Find where the given text appears and provide that cell's center as [X, Y] coordinate. 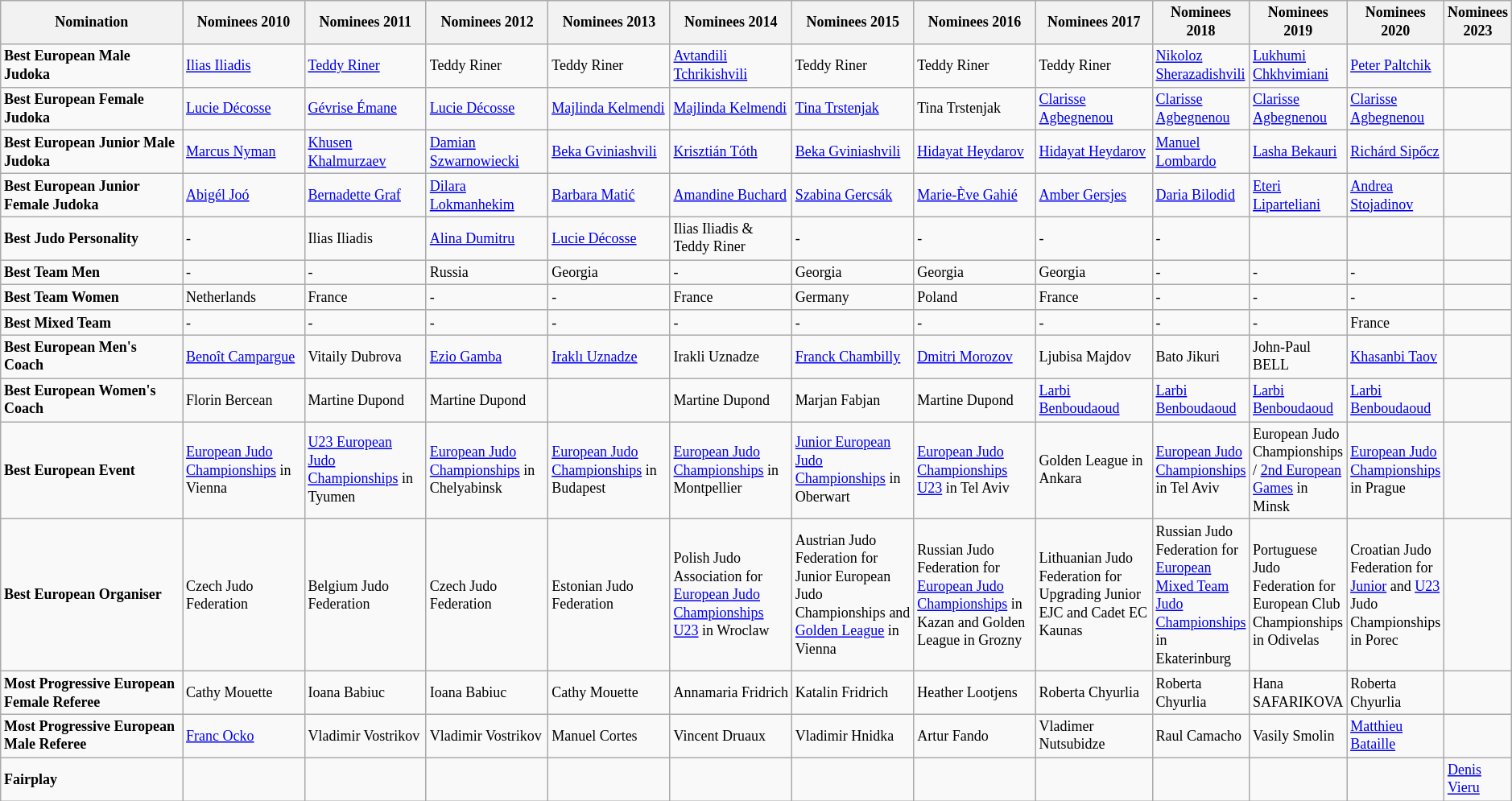
European Judo Championships in Vienna [243, 470]
Amber Gersjes [1093, 195]
Franc Ocko [243, 736]
Best Team Women [92, 298]
Vladimer Nutsubidze [1093, 736]
Lukhumi Chkhvimiani [1298, 65]
Best Mixed Team [92, 322]
Florin Bercean [243, 400]
Barbara Matić [609, 195]
Hana SAFARIKOVA [1298, 692]
Marjan Fabjan [853, 400]
Croatian Judo Federation for Junior and U23 Judo Championships in Porec [1396, 596]
Best Team Men [92, 272]
Best European Women's Coach [92, 400]
Nominees 2018 [1201, 23]
Manuel Lombardo [1201, 152]
Krisztián Tóth [731, 152]
European Judo Championships in Budapest [609, 470]
Russian Judo Federation for European Judo Championships in Kazan and Golden League in Grozny [974, 596]
Best European Organiser [92, 596]
Ljubisa Majdov [1093, 357]
Alina Dumitru [486, 238]
Portuguese Judo Federation for European Club Championships in Odivelas [1298, 596]
Polish Judo Association for European Judo Championships U23 in Wroclaw [731, 596]
Vitaily Dubrova [366, 357]
Best European Junior Female Judoka [92, 195]
Nominees 2014 [731, 23]
Khasanbi Taov [1396, 357]
Vasily Smolin [1298, 736]
Katalin Fridrich [853, 692]
European Judo Championships in Tel Aviv [1201, 470]
Amandine Buchard [731, 195]
Vincent Druaux [731, 736]
Bernadette Graf [366, 195]
Junior European Judo Championships in Oberwart [853, 470]
Nominees 2011 [366, 23]
Nominees 2015 [853, 23]
Russian Judo Federation for European Mixed Team Judo Championships in Ekaterinburg [1201, 596]
Golden League in Ankara [1093, 470]
Nominees 2019 [1298, 23]
Russia [486, 272]
Damian Szwarnowiecki [486, 152]
Nominees 2010 [243, 23]
Best Judo Personality [92, 238]
European Judo Championships U23 in Tel Aviv [974, 470]
Germany [853, 298]
Most Progressive European Female Referee [92, 692]
European Judo Championships in Prague [1396, 470]
Dilara Lokmanhekim [486, 195]
Nominees 2020 [1396, 23]
Raul Camacho [1201, 736]
Richárd Sipőcz [1396, 152]
Best European Male Judoka [92, 65]
Ezio Gamba [486, 357]
Marie-Ève Gahié [974, 195]
Ilias Iliadis & Teddy Riner [731, 238]
Best European Event [92, 470]
European Judo Championships in Montpellier [731, 470]
Annamaria Fridrich [731, 692]
Poland [974, 298]
Dmitri Morozov [974, 357]
Khusen Khalmurzaev [366, 152]
European Judo Championships / 2nd European Games in Minsk [1298, 470]
Nikoloz Sherazadishvili [1201, 65]
Daria Bilodid [1201, 195]
Best European Men's Coach [92, 357]
John-Paul BELL [1298, 357]
Gévrise Émane [366, 109]
Iraklı Uznadze [609, 357]
Nomination [92, 23]
Netherlands [243, 298]
Nominees 2012 [486, 23]
Fairplay [92, 779]
Lasha Bekauri [1298, 152]
Manuel Cortes [609, 736]
Nominees 2023 [1478, 23]
Marcus Nyman [243, 152]
Eteri Liparteliani [1298, 195]
Szabina Gercsák [853, 195]
Abigél Joó [243, 195]
Belgium Judo Federation [366, 596]
Estonian Judo Federation [609, 596]
Nominees 2017 [1093, 23]
Franck Chambilly [853, 357]
U23 European Judo Championships in Tyumen [366, 470]
Austrian Judo Federation for Junior European Judo Championships and Golden League in Vienna [853, 596]
Denis Vieru [1478, 779]
Artur Fando [974, 736]
Vladimir Hnidka [853, 736]
Best European Junior Male Judoka [92, 152]
Matthieu Bataille [1396, 736]
Best European Female Judoka [92, 109]
Heather Lootjens [974, 692]
Most Progressive European Male Referee [92, 736]
Lithuanian Judo Federation for Upgrading Junior EJC and Cadet EC Kaunas [1093, 596]
Avtandili Tchrikishvili [731, 65]
European Judo Championships in Chelyabinsk [486, 470]
Irakli Uznadze [731, 357]
Nominees 2013 [609, 23]
Nominees 2016 [974, 23]
Andrea Stojadinov [1396, 195]
Bato Jikuri [1201, 357]
Peter Paltchik [1396, 65]
Benoît Campargue [243, 357]
